Extract the (X, Y) coordinate from the center of the cell holding the provided text.  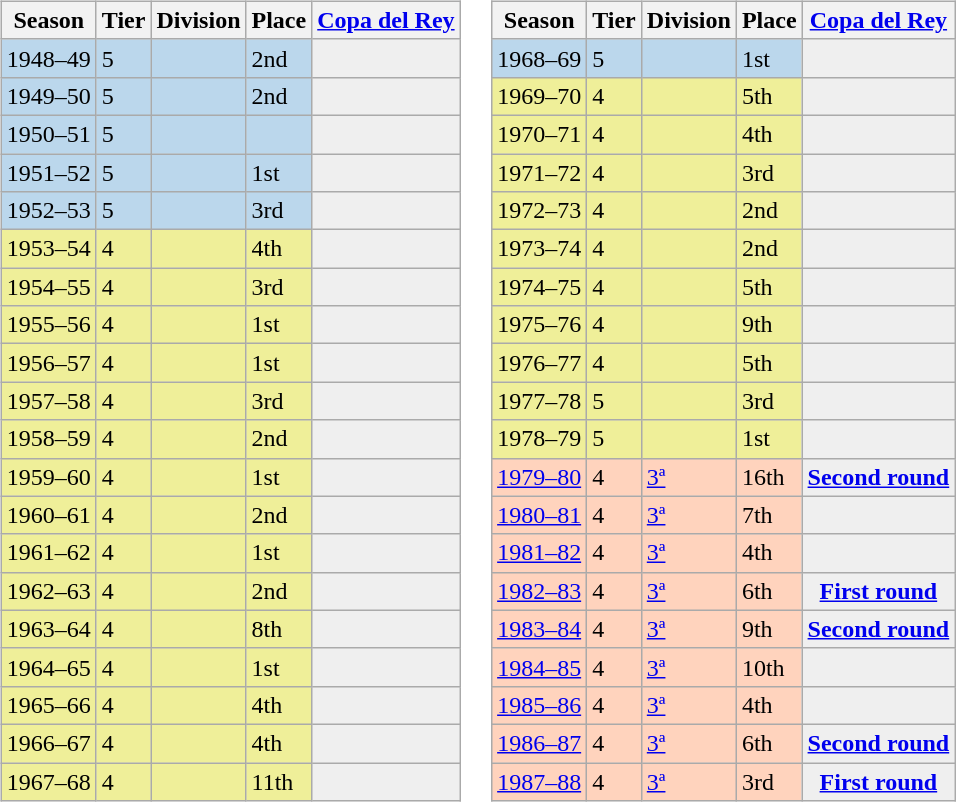
1982–83 (540, 591)
1979–80 (540, 477)
1968–69 (540, 58)
1981–82 (540, 553)
1986–87 (540, 743)
1978–79 (540, 439)
1949–50 (48, 96)
1977–78 (540, 401)
1980–81 (540, 515)
1958–59 (48, 439)
1974–75 (540, 287)
1972–73 (540, 211)
1951–52 (48, 173)
1964–65 (48, 667)
1961–62 (48, 553)
1955–56 (48, 325)
1948–49 (48, 58)
1954–55 (48, 287)
1950–51 (48, 134)
1963–64 (48, 629)
1970–71 (540, 134)
1962–63 (48, 591)
8th (279, 629)
1975–76 (540, 325)
1959–60 (48, 477)
1956–57 (48, 363)
1971–72 (540, 173)
1976–77 (540, 363)
1983–84 (540, 629)
10th (769, 667)
1969–70 (540, 96)
1985–86 (540, 705)
1987–88 (540, 781)
1952–53 (48, 211)
1953–54 (48, 249)
11th (279, 781)
1966–67 (48, 743)
1957–58 (48, 401)
1967–68 (48, 781)
7th (769, 515)
1973–74 (540, 249)
16th (769, 477)
1960–61 (48, 515)
1984–85 (540, 667)
1965–66 (48, 705)
